Output the [X, Y] coordinate of the center of the cell containing the given text.  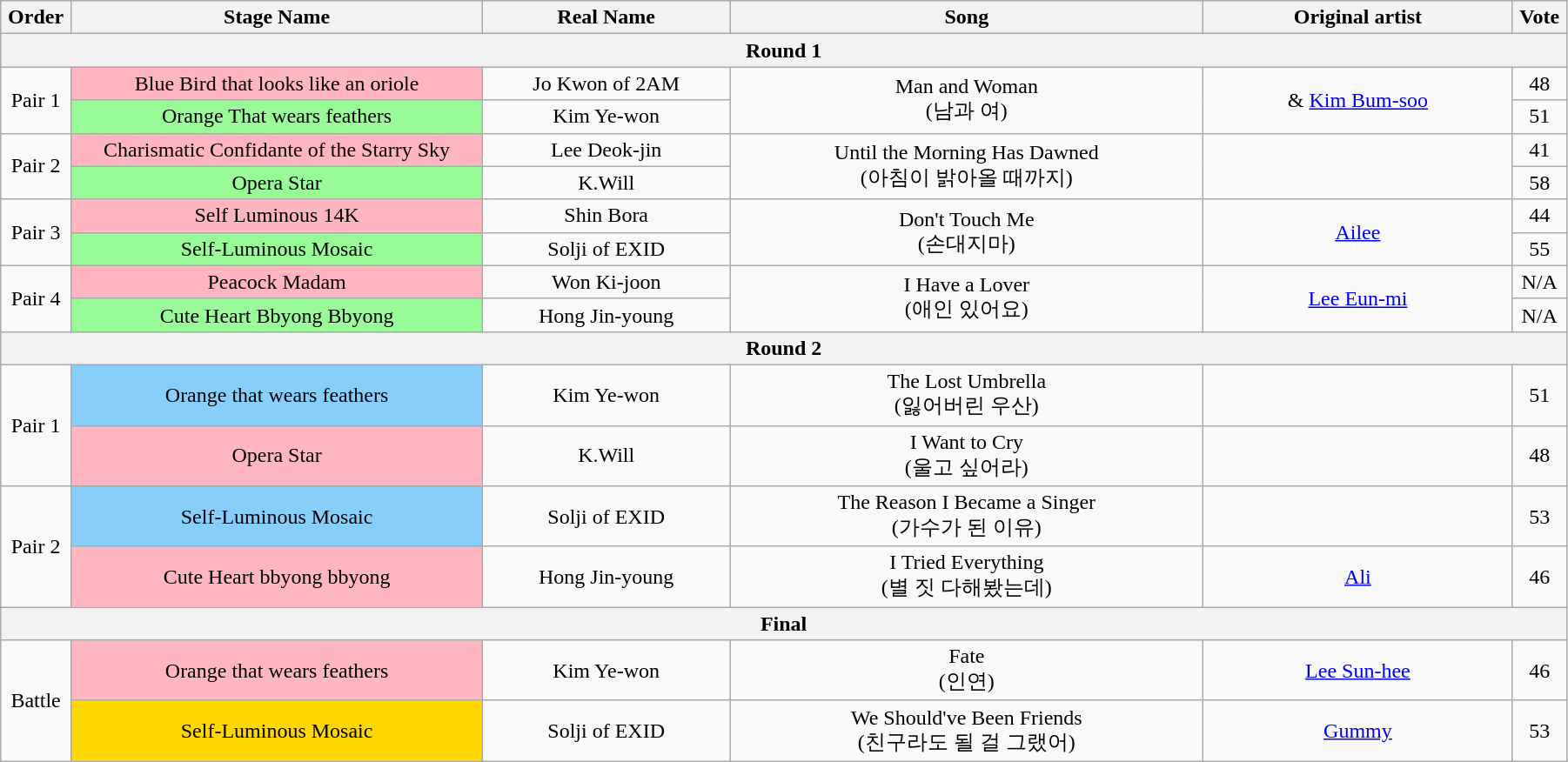
We Should've Been Friends(친구라도 될 걸 그랬어) [967, 731]
Round 1 [784, 50]
Pair 4 [37, 298]
Lee Eun-mi [1357, 298]
Until the Morning Has Dawned(아침이 밝아올 때까지) [967, 166]
44 [1540, 216]
Charismatic Confidante of the Starry Sky [277, 150]
Original artist [1357, 17]
Real Name [606, 17]
Jo Kwon of 2AM [606, 84]
Pair 3 [37, 232]
Round 2 [784, 348]
Won Ki-joon [606, 282]
The Reason I Became a Singer(가수가 된 이유) [967, 517]
Orange That wears feathers [277, 117]
Lee Sun-hee [1357, 671]
Stage Name [277, 17]
Don't Touch Me(손대지마) [967, 232]
Order [37, 17]
Blue Bird that looks like an oriole [277, 84]
I Tried Everything(별 짓 다해봤는데) [967, 577]
Self Luminous 14K [277, 216]
I Have a Lover(애인 있어요) [967, 298]
The Lost Umbrella(잃어버린 우산) [967, 395]
Peacock Madam [277, 282]
58 [1540, 183]
Song [967, 17]
Ali [1357, 577]
Cute Heart Bbyong Bbyong [277, 315]
Man and Woman(남과 여) [967, 100]
41 [1540, 150]
Shin Bora [606, 216]
55 [1540, 249]
Final [784, 624]
Cute Heart bbyong bbyong [277, 577]
Ailee [1357, 232]
I Want to Cry(울고 싶어라) [967, 456]
Fate(인연) [967, 671]
Vote [1540, 17]
Gummy [1357, 731]
Battle [37, 701]
Lee Deok-jin [606, 150]
& Kim Bum-soo [1357, 100]
